Determine the (x, y) coordinate at the center of the cell enclosing the given text.  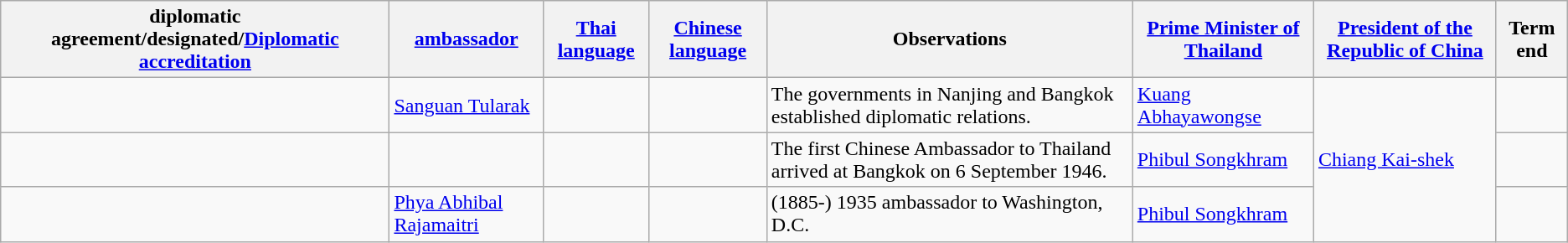
Prime Minister of Thailand (1223, 39)
Thai language (596, 39)
The first Chinese Ambassador to Thailand arrived at Bangkok on 6 September 1946. (950, 159)
(1885-) 1935 ambassador to Washington, D.C. (950, 215)
Observations (950, 39)
diplomatic agreement/designated/Diplomatic accreditation (195, 39)
Phya Abhibal Rajamaitri (467, 215)
Kuang Abhayawongse (1223, 106)
President of the Republic of China (1405, 39)
Chiang Kai-shek (1405, 159)
Chinese language (709, 39)
The governments in Nanjing and Bangkok established diplomatic relations. (950, 106)
ambassador (467, 39)
Sanguan Tularak (467, 106)
Term end (1531, 39)
